Pinpoint the cell where the given text exists, returning its (X, Y) midpoint coordinate. 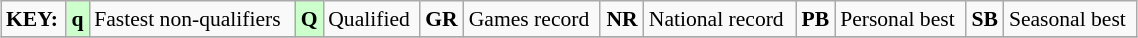
GR (442, 19)
Qualified (371, 19)
SB (985, 19)
National record (720, 19)
PB (816, 19)
KEY: (34, 19)
Games record (532, 19)
Fastest non-qualifiers (192, 19)
Seasonal best (1070, 19)
NR (622, 19)
Q (309, 19)
Personal best (900, 19)
q (78, 19)
